Extract the [x, y] coordinate from the center of the cell holding the provided text.  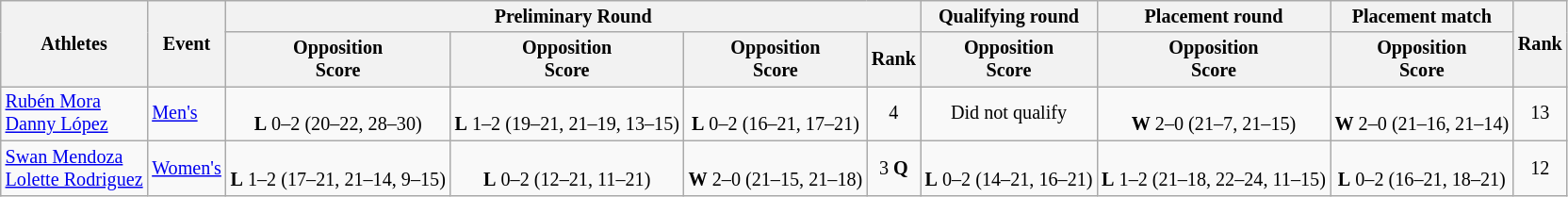
L 0–2 (12–21, 11–21) [567, 169]
Men's [187, 114]
Qualifying round [1009, 17]
Rubén MoraDanny López [74, 114]
L 0–2 (16–21, 18–21) [1422, 169]
Event [187, 43]
L 1–2 (21–18, 22–24, 11–15) [1214, 169]
Preliminary Round [573, 17]
3 Q [893, 169]
12 [1540, 169]
Women's [187, 169]
L 1–2 (19–21, 21–19, 13–15) [567, 114]
Placement match [1422, 17]
W 2–0 (21–16, 21–14) [1422, 114]
L 1–2 (17–21, 21–14, 9–15) [338, 169]
Swan MendozaLolette Rodriguez [74, 169]
13 [1540, 114]
4 [893, 114]
W 2–0 (21–7, 21–15) [1214, 114]
W 2–0 (21–15, 21–18) [776, 169]
L 0–2 (14–21, 16–21) [1009, 169]
L 0–2 (16–21, 17–21) [776, 114]
L 0–2 (20–22, 28–30) [338, 114]
Did not qualify [1009, 114]
Placement round [1214, 17]
Athletes [74, 43]
